Capture the cell that displays the provided text and extract its (X, Y) central coordinate. 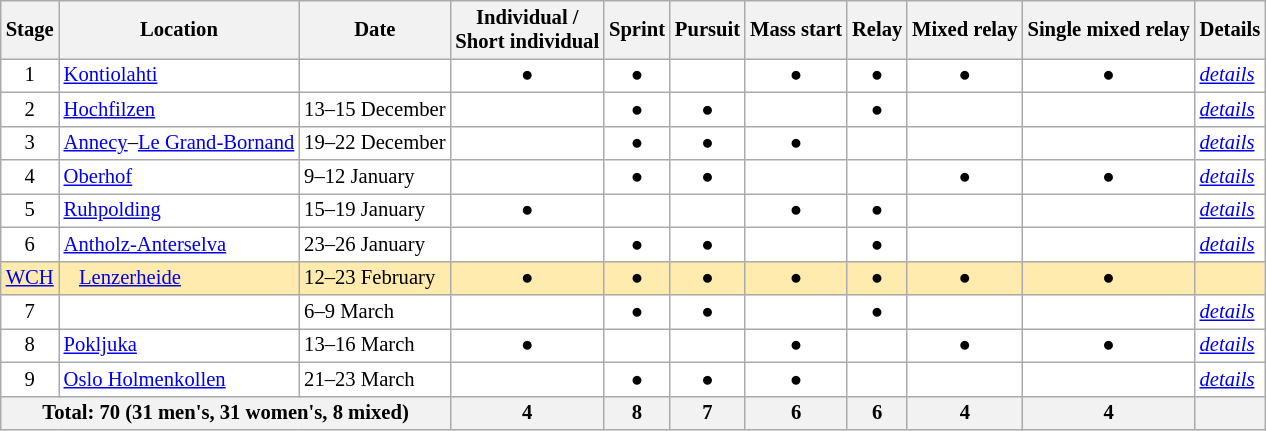
Details (1230, 29)
6–9 March (374, 311)
Kontiolahti (180, 75)
12–23 February (374, 278)
Oslo Holmenkollen (180, 379)
19–22 December (374, 143)
Annecy–Le Grand-Bornand (180, 143)
Single mixed relay (1109, 29)
Lenzerheide (180, 278)
13–15 December (374, 109)
Total: 70 (31 men's, 31 women's, 8 mixed) (226, 413)
3 (30, 143)
Relay (877, 29)
Mixed relay (964, 29)
Individual /Short individual (527, 29)
1 (30, 75)
Antholz-Anterselva (180, 244)
Date (374, 29)
9 (30, 379)
Sprint (637, 29)
13–16 March (374, 345)
Pokljuka (180, 345)
WCH (30, 278)
2 (30, 109)
Hochfilzen (180, 109)
15–19 January (374, 210)
5 (30, 210)
21–23 March (374, 379)
Mass start (796, 29)
Ruhpolding (180, 210)
Pursuit (708, 29)
Oberhof (180, 177)
Location (180, 29)
9–12 January (374, 177)
23–26 January (374, 244)
Stage (30, 29)
